Capture the cell that displays the provided text and extract its (x, y) central coordinate. 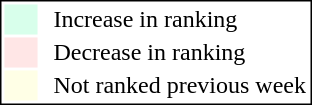
Not ranked previous week (180, 85)
Decrease in ranking (180, 53)
Increase in ranking (180, 19)
